For the text-containing cell, return its midpoint in (X, Y) coordinate format. 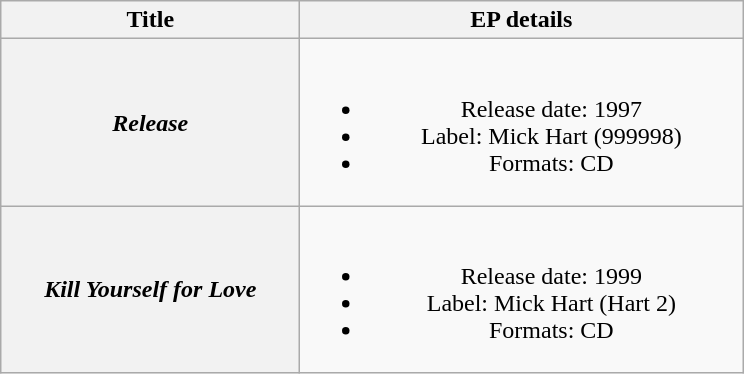
EP details (522, 20)
Release date: 1999Label: Mick Hart (Hart 2)Formats: CD (522, 290)
Release date: 1997Label: Mick Hart (999998)Formats: CD (522, 122)
Kill Yourself for Love (150, 290)
Title (150, 20)
Release (150, 122)
